Provide the [x, y] coordinate of the cell's center where the given text is located.  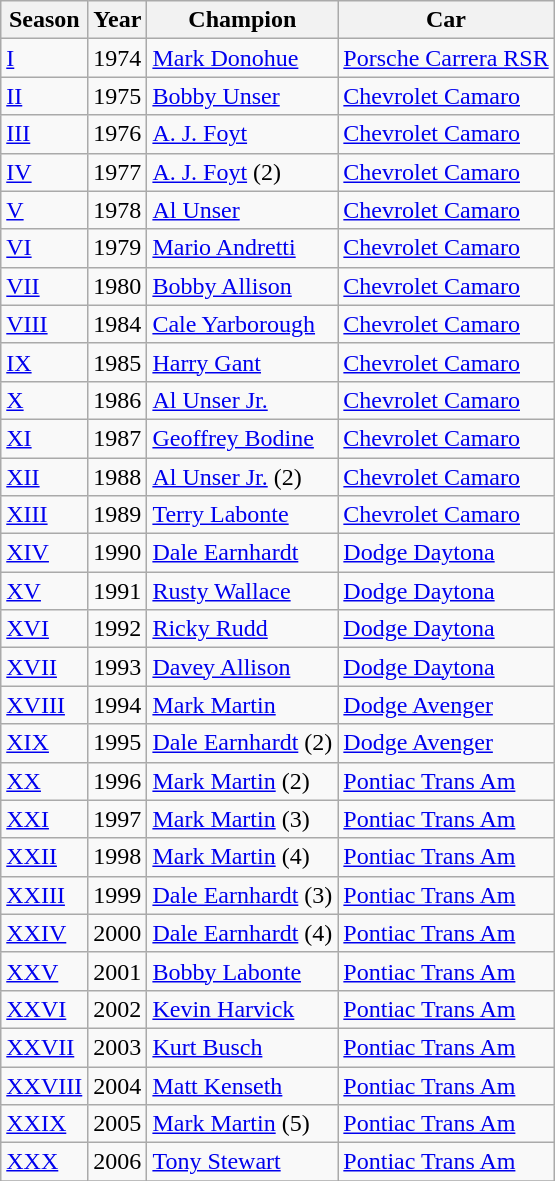
1998 [118, 857]
XXI [44, 819]
XXVIII [44, 1085]
1985 [118, 362]
Dale Earnhardt (4) [242, 933]
Matt Kenseth [242, 1085]
1999 [118, 895]
Cale Yarborough [242, 324]
Kurt Busch [242, 1047]
Car [446, 20]
XIX [44, 743]
Terry Labonte [242, 515]
Dale Earnhardt (3) [242, 895]
XV [44, 591]
IX [44, 362]
1987 [118, 438]
XII [44, 477]
1997 [118, 819]
Mark Donohue [242, 58]
2005 [118, 1124]
1976 [118, 134]
IV [44, 172]
2002 [118, 1009]
Dale Earnhardt (2) [242, 743]
VI [44, 248]
Dale Earnhardt [242, 553]
XXIX [44, 1124]
1984 [118, 324]
XX [44, 781]
XI [44, 438]
1994 [118, 705]
1990 [118, 553]
XVIII [44, 705]
XVI [44, 629]
A. J. Foyt [242, 134]
2006 [118, 1162]
1980 [118, 286]
Bobby Unser [242, 96]
XIV [44, 553]
I [44, 58]
VII [44, 286]
1989 [118, 515]
XXII [44, 857]
VIII [44, 324]
Kevin Harvick [242, 1009]
2003 [118, 1047]
1996 [118, 781]
2001 [118, 971]
Bobby Allison [242, 286]
XXX [44, 1162]
1979 [118, 248]
1978 [118, 210]
Al Unser Jr. (2) [242, 477]
1975 [118, 96]
Mark Martin (3) [242, 819]
1974 [118, 58]
Geoffrey Bodine [242, 438]
XXV [44, 971]
2000 [118, 933]
Tony Stewart [242, 1162]
Mario Andretti [242, 248]
XXVI [44, 1009]
Mark Martin [242, 705]
Mark Martin (4) [242, 857]
XVII [44, 667]
1993 [118, 667]
II [44, 96]
Bobby Labonte [242, 971]
Rusty Wallace [242, 591]
Al Unser [242, 210]
Al Unser Jr. [242, 400]
1995 [118, 743]
Porsche Carrera RSR [446, 58]
1988 [118, 477]
Davey Allison [242, 667]
XXIV [44, 933]
Mark Martin (5) [242, 1124]
1991 [118, 591]
III [44, 134]
X [44, 400]
2004 [118, 1085]
Year [118, 20]
Harry Gant [242, 362]
Season [44, 20]
Mark Martin (2) [242, 781]
1986 [118, 400]
XXIII [44, 895]
XIII [44, 515]
Ricky Rudd [242, 629]
1977 [118, 172]
XXVII [44, 1047]
1992 [118, 629]
Champion [242, 20]
A. J. Foyt (2) [242, 172]
V [44, 210]
